Pinpoint the cell where the given text exists, returning its [X, Y] midpoint coordinate. 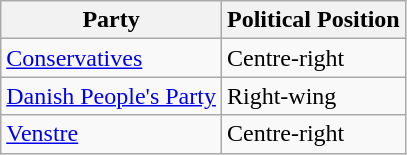
Party [112, 20]
Political Position [313, 20]
Conservatives [112, 58]
Right-wing [313, 96]
Danish People's Party [112, 96]
Venstre [112, 134]
